Locate the cell with the specified text and output its [x, y] center coordinate. 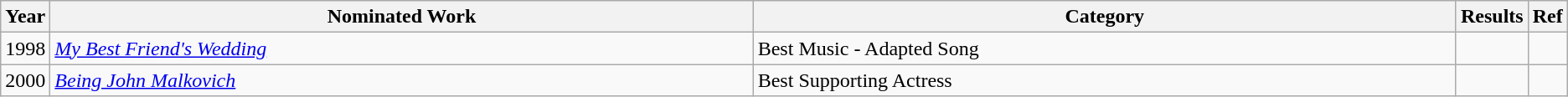
My Best Friend's Wedding [402, 48]
Category [1104, 17]
Ref [1548, 17]
Being John Malkovich [402, 80]
1998 [25, 48]
Year [25, 17]
Best Music - Adapted Song [1104, 48]
Results [1492, 17]
2000 [25, 80]
Nominated Work [402, 17]
Best Supporting Actress [1104, 80]
